Pinpoint the cell where the given text exists, returning its (x, y) midpoint coordinate. 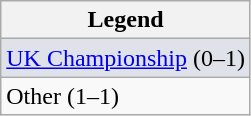
Legend (126, 20)
Other (1–1) (126, 96)
UK Championship (0–1) (126, 58)
